From the cell containing the given text, extract its center point as [x, y] coordinate. 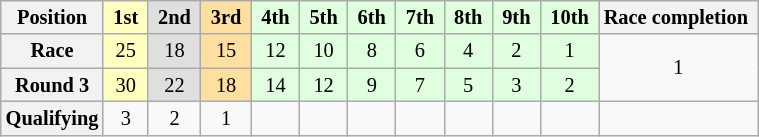
15 [226, 51]
2nd [174, 17]
4 [468, 51]
10th [569, 17]
22 [174, 85]
8 [372, 51]
4th [275, 17]
Race completion [678, 17]
1st [126, 17]
5 [468, 85]
6th [372, 17]
6 [420, 51]
7 [420, 85]
14 [275, 85]
9 [372, 85]
7th [420, 17]
Round 3 [52, 85]
3rd [226, 17]
9th [516, 17]
30 [126, 85]
10 [323, 51]
25 [126, 51]
Qualifying [52, 118]
5th [323, 17]
Position [52, 17]
Race [52, 51]
8th [468, 17]
